For the text-containing cell, return its midpoint in (X, Y) coordinate format. 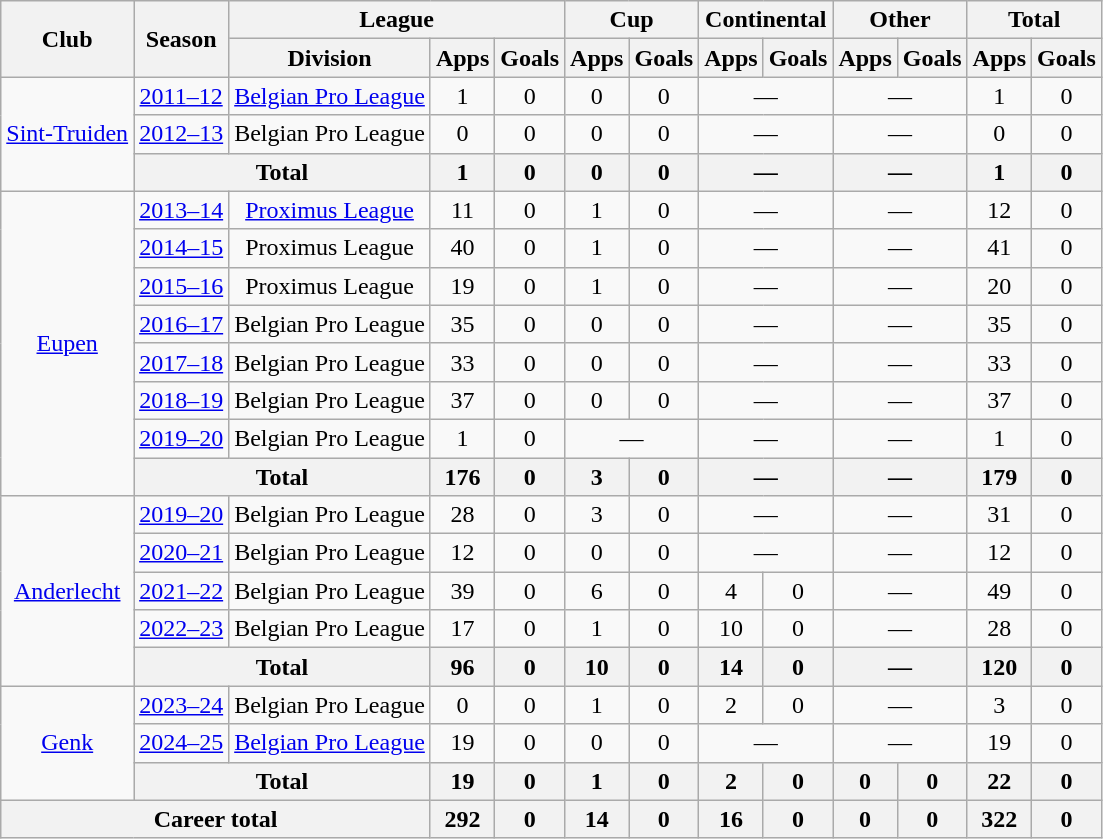
41 (999, 248)
2014–15 (182, 248)
96 (462, 667)
22 (999, 781)
39 (462, 591)
40 (462, 248)
2024–25 (182, 743)
2022–23 (182, 629)
120 (999, 667)
Cup (632, 20)
League (397, 20)
49 (999, 591)
17 (462, 629)
2015–16 (182, 286)
Division (330, 58)
2023–24 (182, 705)
179 (999, 477)
Sint-Truiden (68, 134)
Genk (68, 743)
Continental (766, 20)
4 (731, 591)
11 (462, 210)
322 (999, 819)
20 (999, 286)
2016–17 (182, 324)
Other (900, 20)
2012–13 (182, 134)
2018–19 (182, 400)
176 (462, 477)
Anderlecht (68, 591)
2011–12 (182, 96)
Season (182, 39)
2020–21 (182, 553)
6 (597, 591)
2017–18 (182, 362)
2013–14 (182, 210)
16 (731, 819)
Eupen (68, 343)
Club (68, 39)
2021–22 (182, 591)
Career total (216, 819)
31 (999, 515)
292 (462, 819)
